For the text-containing cell, return its midpoint in (x, y) coordinate format. 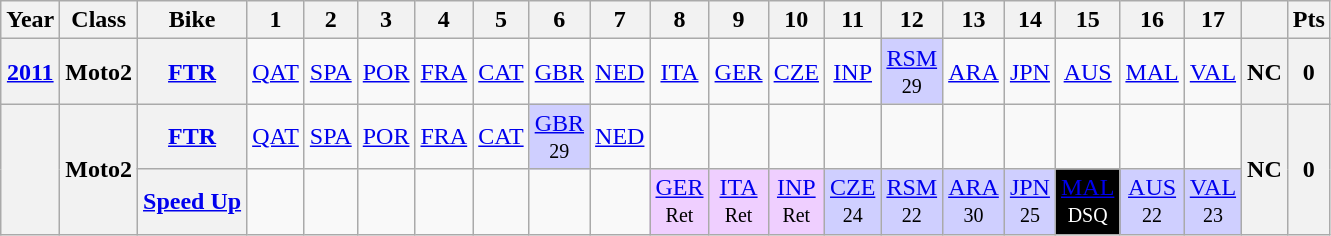
Year (30, 20)
12 (912, 20)
JPN (1030, 72)
ARA (974, 72)
Pts (1308, 20)
9 (738, 20)
RSM22 (912, 202)
13 (974, 20)
ARA30 (974, 202)
4 (444, 20)
INPRet (796, 202)
2011 (30, 72)
Bike (192, 20)
INP (852, 72)
7 (620, 20)
VAL (1212, 72)
Class (99, 20)
GER (738, 72)
ITA (680, 72)
1 (276, 20)
8 (680, 20)
GBR29 (559, 136)
VAL23 (1212, 202)
ITARet (738, 202)
17 (1212, 20)
10 (796, 20)
2 (330, 20)
11 (852, 20)
16 (1152, 20)
3 (386, 20)
GBR (559, 72)
AUS22 (1152, 202)
AUS (1087, 72)
6 (559, 20)
CZE24 (852, 202)
Speed Up (192, 202)
MALDSQ (1087, 202)
JPN25 (1030, 202)
CZE (796, 72)
14 (1030, 20)
RSM29 (912, 72)
GERRet (680, 202)
5 (501, 20)
15 (1087, 20)
MAL (1152, 72)
